From the cell containing the given text, extract its center point as [x, y] coordinate. 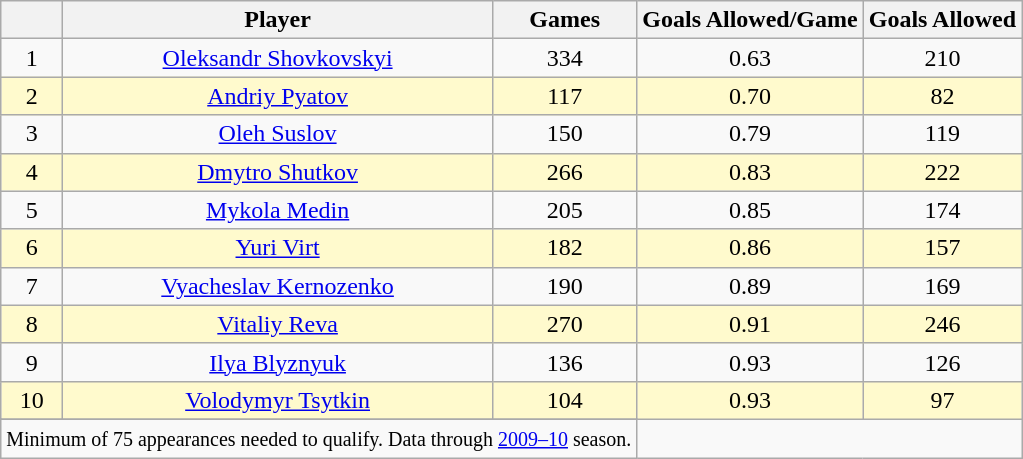
8 [32, 324]
334 [565, 58]
0.91 [750, 324]
5 [32, 210]
246 [942, 324]
205 [565, 210]
104 [565, 400]
10 [32, 400]
Games [565, 20]
0.85 [750, 210]
169 [942, 286]
Oleh Suslov [278, 134]
182 [565, 248]
7 [32, 286]
97 [942, 400]
Yuri Virt [278, 248]
Goals Allowed [942, 20]
Player [278, 20]
0.79 [750, 134]
119 [942, 134]
222 [942, 172]
0.70 [750, 96]
Mykola Medin [278, 210]
Oleksandr Shovkovskyi [278, 58]
190 [565, 286]
9 [32, 362]
2 [32, 96]
157 [942, 248]
6 [32, 248]
0.89 [750, 286]
0.63 [750, 58]
0.86 [750, 248]
Vitaliy Reva [278, 324]
Minimum of 75 appearances needed to qualify. Data through 2009–10 season. [319, 438]
Ilya Blyznyuk [278, 362]
0.83 [750, 172]
210 [942, 58]
Dmytro Shutkov [278, 172]
126 [942, 362]
4 [32, 172]
174 [942, 210]
136 [565, 362]
150 [565, 134]
Vyacheslav Kernozenko [278, 286]
Andriy Pyatov [278, 96]
Volodymyr Tsytkin [278, 400]
Goals Allowed/Game [750, 20]
3 [32, 134]
1 [32, 58]
117 [565, 96]
266 [565, 172]
270 [565, 324]
82 [942, 96]
